For the text-containing cell, return its midpoint in [x, y] coordinate format. 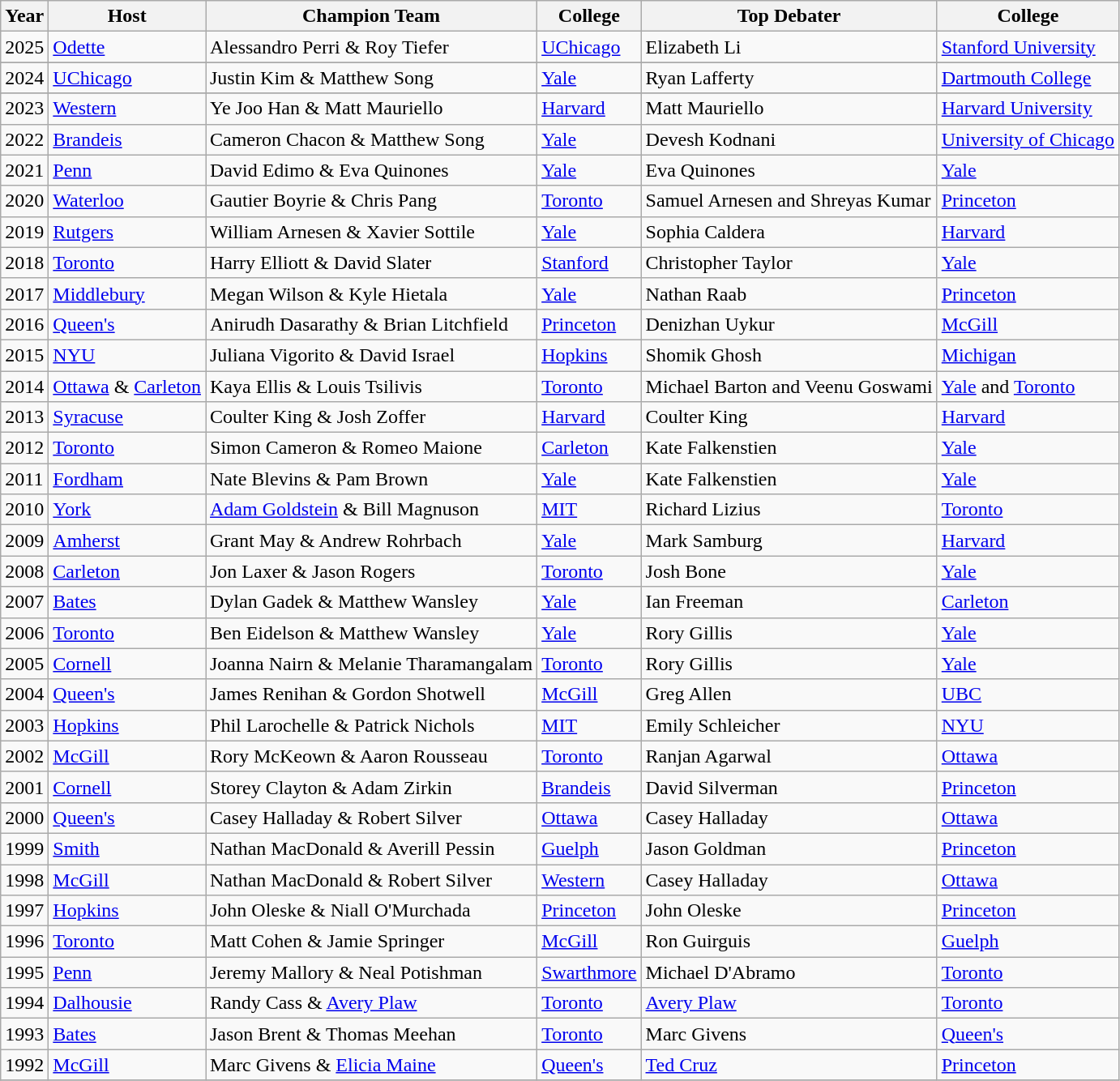
Christopher Taylor [789, 263]
Marc Givens [789, 1034]
2024 [24, 78]
2001 [24, 787]
Alessandro Perri & Roy Tiefer [371, 47]
Nathan MacDonald & Averill Pessin [371, 848]
2002 [24, 756]
Top Debater [789, 16]
Jason Brent & Thomas Meehan [371, 1034]
1994 [24, 1003]
Jon Laxer & Jason Rogers [371, 571]
2017 [24, 293]
Ian Freeman [789, 602]
Jason Goldman [789, 848]
Ottawa & Carleton [127, 387]
Gautier Boyrie & Chris Pang [371, 201]
Greg Allen [789, 694]
Cameron Chacon & Matthew Song [371, 139]
1996 [24, 942]
Harry Elliott & David Slater [371, 263]
2015 [24, 355]
Matt Cohen & Jamie Springer [371, 942]
Randy Cass & Avery Plaw [371, 1003]
James Renihan & Gordon Shotwell [371, 694]
Sophia Caldera [789, 232]
2014 [24, 387]
1999 [24, 848]
Ted Cruz [789, 1065]
York [127, 510]
2025 [24, 47]
2005 [24, 664]
Jeremy Mallory & Neal Potishman [371, 972]
Kaya Ellis & Louis Tsilivis [371, 387]
Amherst [127, 540]
Samuel Arnesen and Shreyas Kumar [789, 201]
Phil Larochelle & Patrick Nichols [371, 725]
2013 [24, 417]
1995 [24, 972]
Juliana Vigorito & David Israel [371, 355]
2023 [24, 109]
Joanna Nairn & Melanie Tharamangalam [371, 664]
William Arnesen & Xavier Sottile [371, 232]
Emily Schleicher [789, 725]
2006 [24, 633]
Rutgers [127, 232]
2000 [24, 818]
Nathan MacDonald & Robert Silver [371, 879]
Storey Clayton & Adam Zirkin [371, 787]
Coulter King & Josh Zoffer [371, 417]
Syracuse [127, 417]
Devesh Kodnani [789, 139]
Stanford [589, 263]
1992 [24, 1065]
2022 [24, 139]
Adam Goldstein & Bill Magnuson [371, 510]
Matt Mauriello [789, 109]
2012 [24, 448]
2011 [24, 479]
1993 [24, 1034]
Shomik Ghosh [789, 355]
University of Chicago [1028, 139]
John Oleske [789, 911]
Odette [127, 47]
Grant May & Andrew Rohrbach [371, 540]
Megan Wilson & Kyle Hietala [371, 293]
Denizhan Uykur [789, 324]
Coulter King [789, 417]
David Edimo & Eva Quinones [371, 170]
Simon Cameron & Romeo Maione [371, 448]
2020 [24, 201]
Elizabeth Li [789, 47]
Avery Plaw [789, 1003]
Justin Kim & Matthew Song [371, 78]
Dylan Gadek & Matthew Wansley [371, 602]
2016 [24, 324]
2019 [24, 232]
Ye Joo Han & Matt Mauriello [371, 109]
Swarthmore [589, 972]
Harvard University [1028, 109]
Dartmouth College [1028, 78]
Josh Bone [789, 571]
David Silverman [789, 787]
Nathan Raab [789, 293]
2010 [24, 510]
2004 [24, 694]
2018 [24, 263]
Ranjan Agarwal [789, 756]
2003 [24, 725]
Michael D'Abramo [789, 972]
Eva Quinones [789, 170]
2007 [24, 602]
Casey Halladay & Robert Silver [371, 818]
2008 [24, 571]
Middlebury [127, 293]
Anirudh Dasarathy & Brian Litchfield [371, 324]
Ron Guirguis [789, 942]
Michigan [1028, 355]
Ryan Lafferty [789, 78]
Michael Barton and Veenu Goswami [789, 387]
Marc Givens & Elicia Maine [371, 1065]
Waterloo [127, 201]
Dalhousie [127, 1003]
Smith [127, 848]
Richard Lizius [789, 510]
Ben Eidelson & Matthew Wansley [371, 633]
2021 [24, 170]
UBC [1028, 694]
2009 [24, 540]
1998 [24, 879]
Year [24, 16]
Champion Team [371, 16]
John Oleske & Niall O'Murchada [371, 911]
Stanford University [1028, 47]
Yale and Toronto [1028, 387]
Nate Blevins & Pam Brown [371, 479]
1997 [24, 911]
Mark Samburg [789, 540]
Rory McKeown & Aaron Rousseau [371, 756]
Host [127, 16]
Fordham [127, 479]
